Return the (X, Y) coordinate for the center point of the cell that contains the specified text.  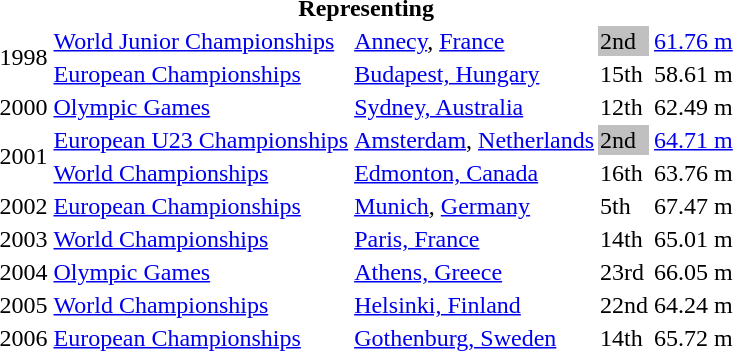
Budapest, Hungary (474, 74)
16th (624, 173)
12th (624, 107)
Athens, Greece (474, 272)
Edmonton, Canada (474, 173)
23rd (624, 272)
Helsinki, Finland (474, 305)
15th (624, 74)
Amsterdam, Netherlands (474, 140)
Munich, Germany (474, 206)
Annecy, France (474, 41)
14th (624, 239)
World Junior Championships (201, 41)
Paris, France (474, 239)
22nd (624, 305)
European U23 Championships (201, 140)
Sydney, Australia (474, 107)
5th (624, 206)
